Return the (x, y) coordinate for the center point of the cell that contains the specified text.  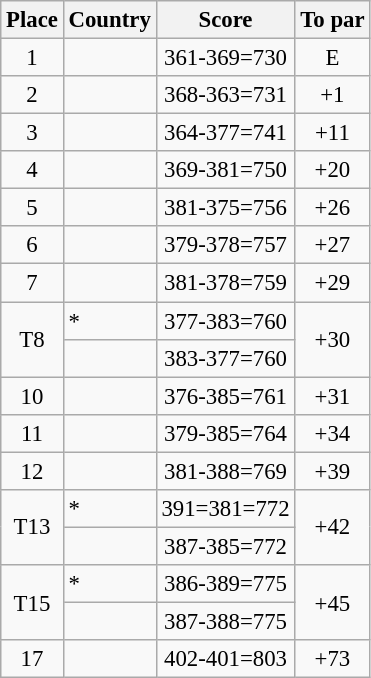
+31 (332, 396)
+42 (332, 528)
369-381=750 (226, 170)
381-375=756 (226, 208)
+73 (332, 659)
381-378=759 (226, 283)
402-401=803 (226, 659)
387-388=775 (226, 621)
4 (32, 170)
381-388=769 (226, 471)
+27 (332, 245)
11 (32, 433)
379-378=757 (226, 245)
5 (32, 208)
+26 (332, 208)
361-369=730 (226, 58)
377-383=760 (226, 321)
368-363=731 (226, 95)
Country (110, 20)
+29 (332, 283)
10 (32, 396)
6 (32, 245)
Place (32, 20)
+45 (332, 602)
+30 (332, 340)
3 (32, 133)
T15 (32, 602)
Score (226, 20)
364-377=741 (226, 133)
+34 (332, 433)
+39 (332, 471)
17 (32, 659)
391=381=772 (226, 509)
T8 (32, 340)
379-385=764 (226, 433)
1 (32, 58)
E (332, 58)
383-377=760 (226, 358)
+11 (332, 133)
12 (32, 471)
T13 (32, 528)
+20 (332, 170)
376-385=761 (226, 396)
+1 (332, 95)
386-389=775 (226, 584)
To par (332, 20)
2 (32, 95)
387-385=772 (226, 546)
7 (32, 283)
